Return the [X, Y] coordinate for the center point of the cell that contains the specified text.  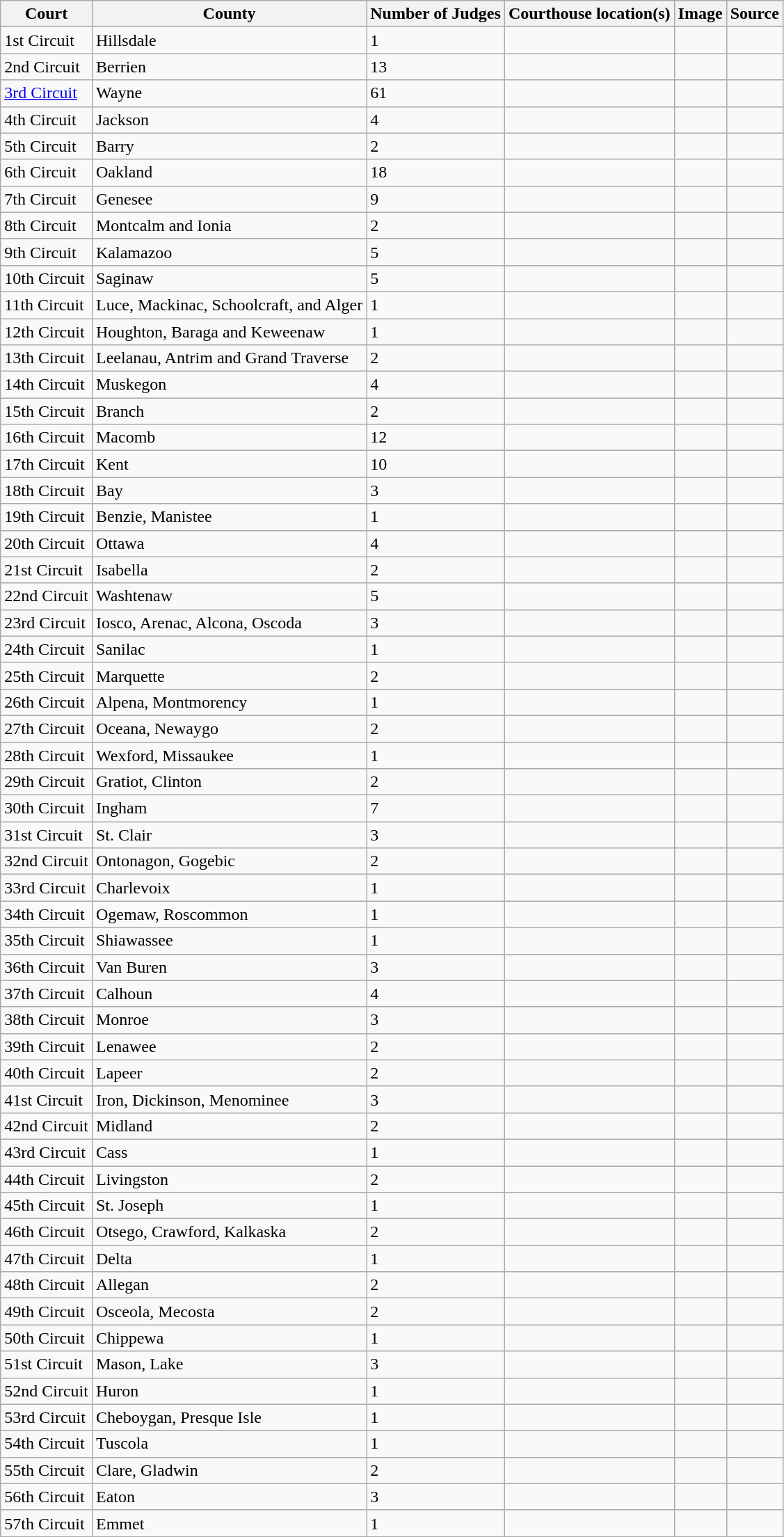
Oakland [229, 173]
Lenawee [229, 1046]
Ingham [229, 809]
Macomb [229, 438]
Benzie, Manistee [229, 517]
50th Circuit [47, 1338]
43rd Circuit [47, 1152]
30th Circuit [47, 809]
38th Circuit [47, 1020]
Iron, Dickinson, Menominee [229, 1099]
Van Buren [229, 967]
Delta [229, 1259]
Charlevoix [229, 888]
Calhoun [229, 994]
Source [754, 14]
Muskegon [229, 385]
Washtenaw [229, 596]
49th Circuit [47, 1312]
Otsego, Crawford, Kalkaska [229, 1232]
9th Circuit [47, 252]
37th Circuit [47, 994]
51st Circuit [47, 1364]
Luce, Mackinac, Schoolcraft, and Alger [229, 305]
29th Circuit [47, 782]
7th Circuit [47, 199]
4th Circuit [47, 120]
Montcalm and Ionia [229, 225]
27th Circuit [47, 728]
Monroe [229, 1020]
21st Circuit [47, 570]
8th Circuit [47, 225]
Gratiot, Clinton [229, 782]
Chippewa [229, 1338]
7 [435, 809]
18 [435, 173]
St. Joseph [229, 1206]
Jackson [229, 120]
Court [47, 14]
Osceola, Mecosta [229, 1312]
11th Circuit [47, 305]
40th Circuit [47, 1073]
Cheboygan, Presque Isle [229, 1417]
5th Circuit [47, 146]
Houghton, Baraga and Keweenaw [229, 332]
Isabella [229, 570]
Cass [229, 1152]
Bay [229, 491]
31st Circuit [47, 835]
Lapeer [229, 1073]
Image [700, 14]
17th Circuit [47, 464]
15th Circuit [47, 411]
46th Circuit [47, 1232]
Livingston [229, 1179]
6th Circuit [47, 173]
33rd Circuit [47, 888]
Hillsdale [229, 40]
Saginaw [229, 278]
Berrien [229, 67]
Eaton [229, 1497]
Number of Judges [435, 14]
Ogemaw, Roscommon [229, 914]
Kalamazoo [229, 252]
Mason, Lake [229, 1364]
36th Circuit [47, 967]
13th Circuit [47, 358]
44th Circuit [47, 1179]
Genesee [229, 199]
10 [435, 464]
3rd Circuit [47, 93]
9 [435, 199]
Oceana, Newaygo [229, 728]
Huron [229, 1391]
Tuscola [229, 1444]
48th Circuit [47, 1285]
Leelanau, Antrim and Grand Traverse [229, 358]
St. Clair [229, 835]
39th Circuit [47, 1046]
57th Circuit [47, 1523]
10th Circuit [47, 278]
34th Circuit [47, 914]
Wexford, Missaukee [229, 755]
25th Circuit [47, 676]
Iosco, Arenac, Alcona, Oscoda [229, 623]
2nd Circuit [47, 67]
61 [435, 93]
23rd Circuit [47, 623]
52nd Circuit [47, 1391]
Wayne [229, 93]
1st Circuit [47, 40]
Allegan [229, 1285]
Shiawassee [229, 941]
16th Circuit [47, 438]
Sanilac [229, 649]
55th Circuit [47, 1470]
Emmet [229, 1523]
45th Circuit [47, 1206]
20th Circuit [47, 543]
Midland [229, 1126]
22nd Circuit [47, 596]
Barry [229, 146]
County [229, 14]
Branch [229, 411]
47th Circuit [47, 1259]
41st Circuit [47, 1099]
19th Circuit [47, 517]
12th Circuit [47, 332]
53rd Circuit [47, 1417]
28th Circuit [47, 755]
12 [435, 438]
26th Circuit [47, 702]
Ontonagon, Gogebic [229, 861]
54th Circuit [47, 1444]
18th Circuit [47, 491]
24th Circuit [47, 649]
Ottawa [229, 543]
Marquette [229, 676]
Courthouse location(s) [589, 14]
32nd Circuit [47, 861]
35th Circuit [47, 941]
Alpena, Montmorency [229, 702]
13 [435, 67]
56th Circuit [47, 1497]
14th Circuit [47, 385]
Clare, Gladwin [229, 1470]
42nd Circuit [47, 1126]
Kent [229, 464]
